Return [X, Y] of the center of cell containing provided text 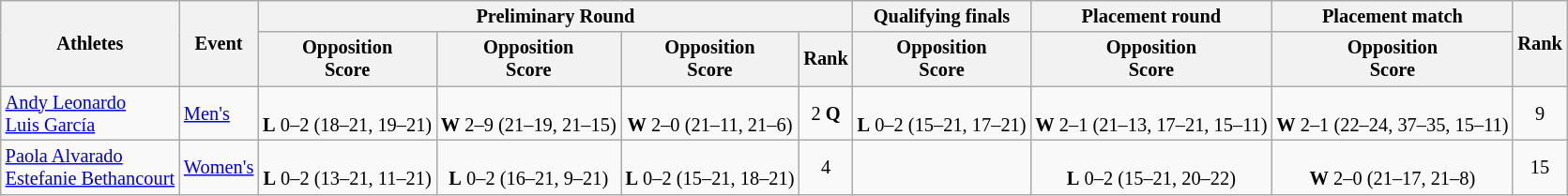
W 2–1 (22–24, 37–35, 15–11) [1393, 113]
15 [1539, 167]
Event [219, 43]
Qualifying finals [942, 16]
L 0–2 (18–21, 19–21) [347, 113]
W 2–0 (21–11, 21–6) [710, 113]
L 0–2 (16–21, 9–21) [529, 167]
W 2–0 (21–17, 21–8) [1393, 167]
Paola AlvaradoEstefanie Bethancourt [90, 167]
L 0–2 (13–21, 11–21) [347, 167]
2 Q [826, 113]
Placement round [1150, 16]
Men's [219, 113]
Andy Leonardo Luis García [90, 113]
W 2–1 (21–13, 17–21, 15–11) [1150, 113]
L 0–2 (15–21, 18–21) [710, 167]
Women's [219, 167]
L 0–2 (15–21, 20–22) [1150, 167]
W 2–9 (21–19, 21–15) [529, 113]
Athletes [90, 43]
Preliminary Round [556, 16]
L 0–2 (15–21, 17–21) [942, 113]
4 [826, 167]
9 [1539, 113]
Placement match [1393, 16]
